Detect which cell encompasses the target text, then output its [X, Y] center coordinate. 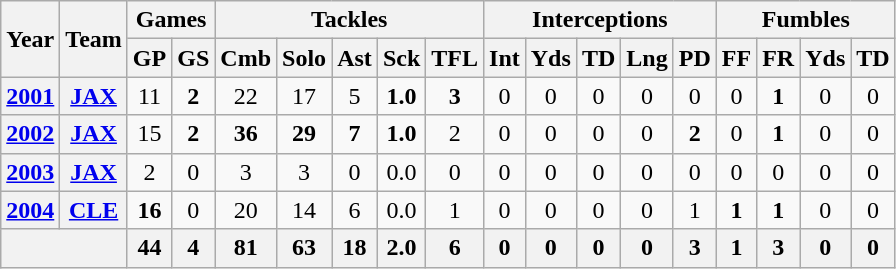
Int [505, 58]
36 [246, 134]
Ast [355, 58]
18 [355, 248]
20 [246, 210]
Interceptions [600, 20]
2001 [30, 96]
PD [694, 58]
7 [355, 134]
11 [149, 96]
GP [149, 58]
Fumbles [806, 20]
2003 [30, 172]
CLE [94, 210]
Lng [647, 58]
4 [194, 248]
2004 [30, 210]
Games [170, 20]
FF [736, 58]
81 [246, 248]
Cmb [246, 58]
16 [149, 210]
2002 [30, 134]
63 [304, 248]
15 [149, 134]
22 [246, 96]
Team [94, 39]
Tackles [350, 20]
44 [149, 248]
14 [304, 210]
Solo [304, 58]
5 [355, 96]
Year [30, 39]
2.0 [401, 248]
17 [304, 96]
FR [778, 58]
29 [304, 134]
Sck [401, 58]
GS [194, 58]
TFL [455, 58]
